Find where the given text appears and provide that cell's center as [x, y] coordinate. 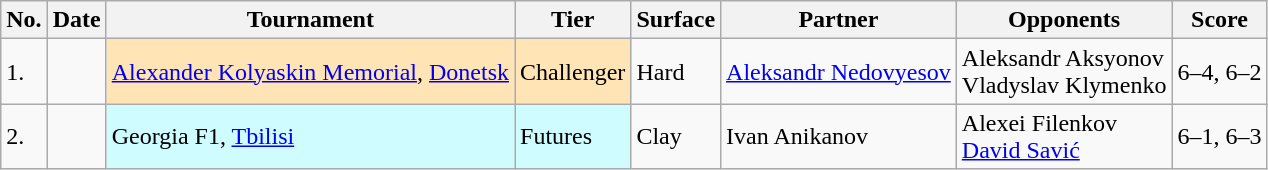
Alexander Kolyaskin Memorial, Donetsk [310, 72]
Date [76, 20]
Challenger [572, 72]
Alexei Filenkov David Savić [1064, 136]
No. [24, 20]
2. [24, 136]
1. [24, 72]
Tier [572, 20]
Clay [676, 136]
Opponents [1064, 20]
6–1, 6–3 [1220, 136]
Partner [839, 20]
Aleksandr Nedovyesov [839, 72]
Aleksandr Aksyonov Vladyslav Klymenko [1064, 72]
Hard [676, 72]
Georgia F1, Tbilisi [310, 136]
Futures [572, 136]
6–4, 6–2 [1220, 72]
Ivan Anikanov [839, 136]
Score [1220, 20]
Tournament [310, 20]
Surface [676, 20]
